Locate the cell with the specified text and output its [X, Y] center coordinate. 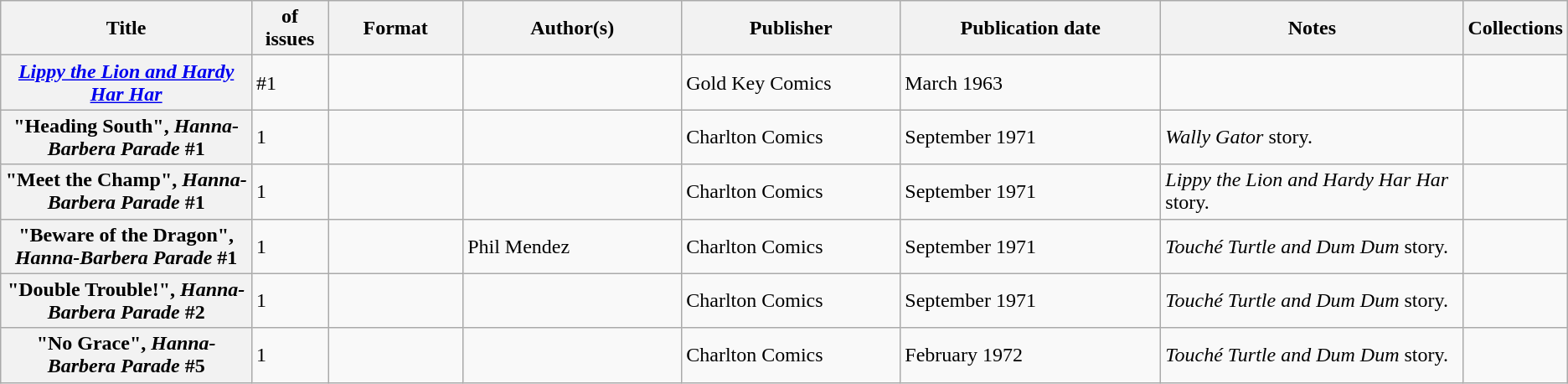
#1 [290, 82]
Lippy the Lion and Hardy Har Har [126, 82]
Title [126, 29]
"No Grace", Hanna-Barbera Parade #5 [126, 355]
"Double Trouble!", Hanna-Barbera Parade #2 [126, 300]
"Beware of the Dragon", Hanna-Barbera Parade #1 [126, 246]
Publication date [1030, 29]
Wally Gator story. [1312, 138]
Author(s) [573, 29]
"Heading South", Hanna-Barbera Parade #1 [126, 138]
Format [395, 29]
Lippy the Lion and Hardy Har Har story. [1312, 191]
Phil Mendez [573, 246]
of issues [290, 29]
"Meet the Champ", Hanna-Barbera Parade #1 [126, 191]
Gold Key Comics [791, 82]
February 1972 [1030, 355]
Publisher [791, 29]
March 1963 [1030, 82]
Collections [1515, 29]
Notes [1312, 29]
